Find where the given text appears and provide that cell's center as [X, Y] coordinate. 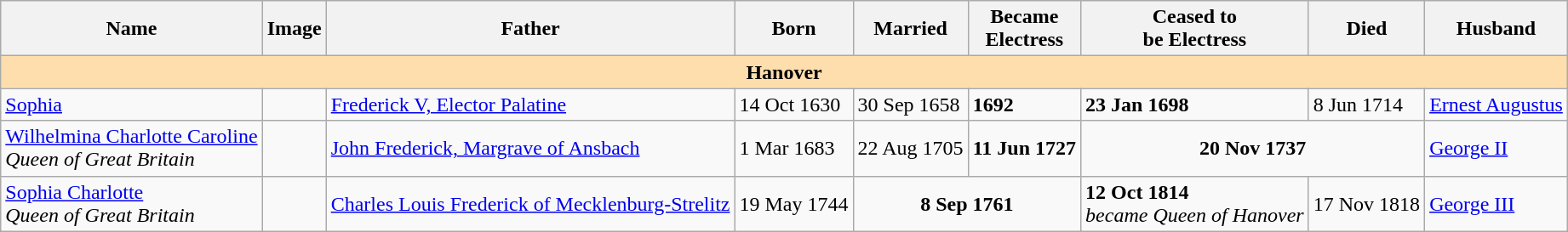
12 Oct 1814became Queen of Hanover [1195, 204]
Frederick V, Elector Palatine [530, 105]
1 Mar 1683 [793, 148]
Husband [1496, 29]
14 Oct 1630 [793, 105]
19 May 1744 [793, 204]
22 Aug 1705 [911, 148]
Father [530, 29]
John Frederick, Margrave of Ansbach [530, 148]
Image [295, 29]
Name [131, 29]
11 Jun 1727 [1024, 148]
23 Jan 1698 [1195, 105]
George II [1496, 148]
Born [793, 29]
Ceased tobe Electress [1195, 29]
1692 [1024, 105]
17 Nov 1818 [1366, 204]
Sophia CharlotteQueen of Great Britain [131, 204]
George III [1496, 204]
Ernest Augustus [1496, 105]
8 Jun 1714 [1366, 105]
Charles Louis Frederick of Mecklenburg-Strelitz [530, 204]
20 Nov 1737 [1253, 148]
Died [1366, 29]
Sophia [131, 105]
BecameElectress [1024, 29]
Wilhelmina Charlotte CarolineQueen of Great Britain [131, 148]
8 Sep 1761 [967, 204]
Hanover [785, 72]
Married [911, 29]
30 Sep 1658 [911, 105]
